Return the (X, Y) coordinate for the center point of the cell that contains the specified text.  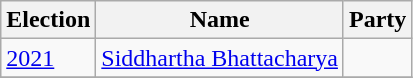
Siddhartha Bhattacharya (220, 58)
2021 (48, 58)
Election (48, 20)
Party (377, 20)
Name (220, 20)
